Locate the cell with the specified text and output its (x, y) center coordinate. 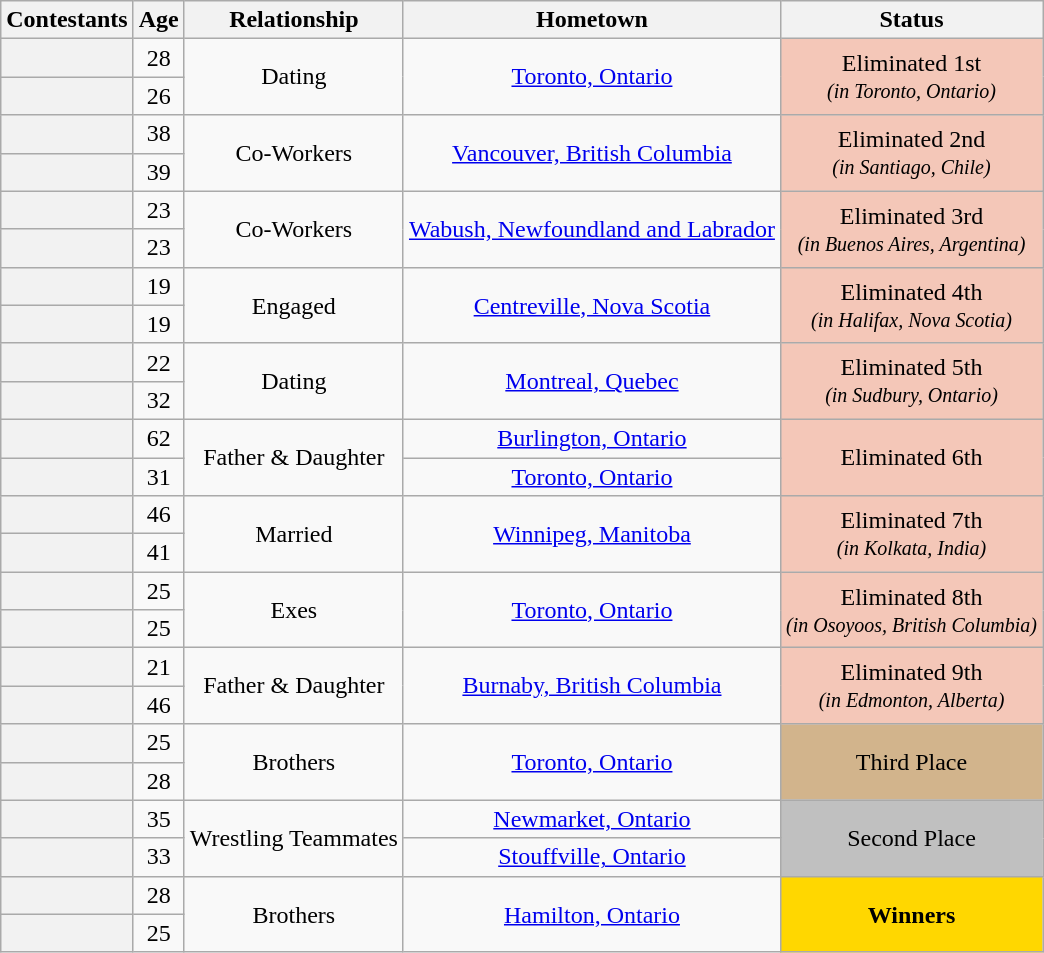
Eliminated 8th(in Osoyoos, British Columbia) (911, 610)
33 (158, 857)
Hamilton, Ontario (592, 914)
Hometown (592, 20)
Eliminated 9th(in Edmonton, Alberta) (911, 686)
35 (158, 819)
Eliminated 5th(in Sudbury, Ontario) (911, 381)
Eliminated 6th (911, 457)
Third Place (911, 762)
Married (294, 534)
32 (158, 400)
Eliminated 4th(in Halifax, Nova Scotia) (911, 305)
Burlington, Ontario (592, 438)
Newmarket, Ontario (592, 819)
Eliminated 2nd(in Santiago, Chile) (911, 153)
Stouffville, Ontario (592, 857)
41 (158, 553)
22 (158, 362)
Status (911, 20)
62 (158, 438)
Burnaby, British Columbia (592, 686)
Contestants (67, 20)
31 (158, 477)
Eliminated 7th(in Kolkata, India) (911, 534)
Eliminated 1st(in Toronto, Ontario) (911, 77)
Centreville, Nova Scotia (592, 305)
Wabush, Newfoundland and Labrador (592, 229)
Age (158, 20)
26 (158, 96)
Relationship (294, 20)
Eliminated 3rd(in Buenos Aires, Argentina) (911, 229)
Winners (911, 914)
Second Place (911, 838)
Winnipeg, Manitoba (592, 534)
39 (158, 172)
Vancouver, British Columbia (592, 153)
Wrestling Teammates (294, 838)
Montreal, Quebec (592, 381)
21 (158, 667)
Exes (294, 610)
Engaged (294, 305)
38 (158, 134)
